Extract the (X, Y) coordinate from the center of the cell holding the provided text.  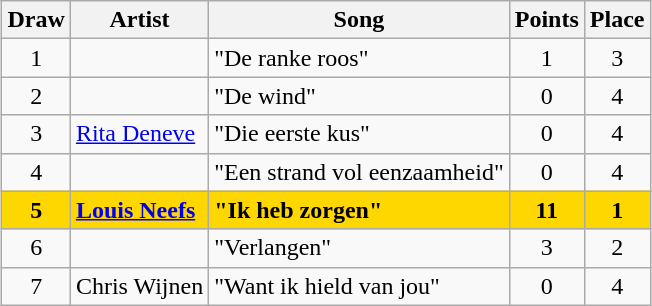
6 (36, 248)
Rita Deneve (139, 134)
"Want ik hield van jou" (360, 286)
"Verlangen" (360, 248)
"Die eerste kus" (360, 134)
5 (36, 210)
"Ik heb zorgen" (360, 210)
11 (546, 210)
Place (617, 20)
Chris Wijnen (139, 286)
"Een strand vol eenzaamheid" (360, 172)
Artist (139, 20)
Song (360, 20)
"De ranke roos" (360, 58)
"De wind" (360, 96)
Draw (36, 20)
Points (546, 20)
Louis Neefs (139, 210)
7 (36, 286)
